Determine the (X, Y) coordinate at the center of the cell enclosing the given text.  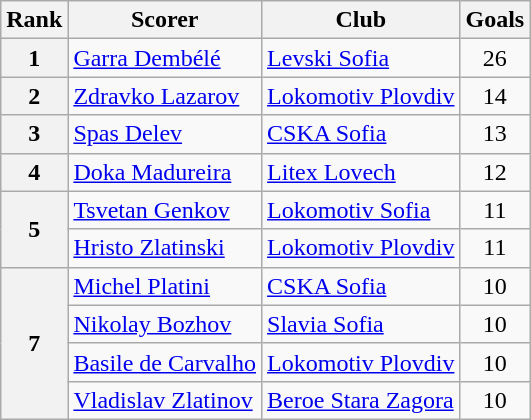
7 (34, 343)
Beroe Stara Zagora (361, 400)
5 (34, 229)
2 (34, 96)
4 (34, 172)
Litex Lovech (361, 172)
Hristo Zlatinski (165, 248)
Tsvetan Genkov (165, 210)
Spas Delev (165, 134)
Michel Platini (165, 286)
Club (361, 20)
1 (34, 58)
Nikolay Bozhov (165, 324)
Goals (495, 20)
Slavia Sofia (361, 324)
Lokomotiv Sofia (361, 210)
13 (495, 134)
12 (495, 172)
Scorer (165, 20)
26 (495, 58)
Doka Madureira (165, 172)
Garra Dembélé (165, 58)
Basile de Carvalho (165, 362)
Vladislav Zlatinov (165, 400)
14 (495, 96)
Rank (34, 20)
Levski Sofia (361, 58)
3 (34, 134)
Zdravko Lazarov (165, 96)
